Provide the [X, Y] coordinate of the cell's center where the given text is located.  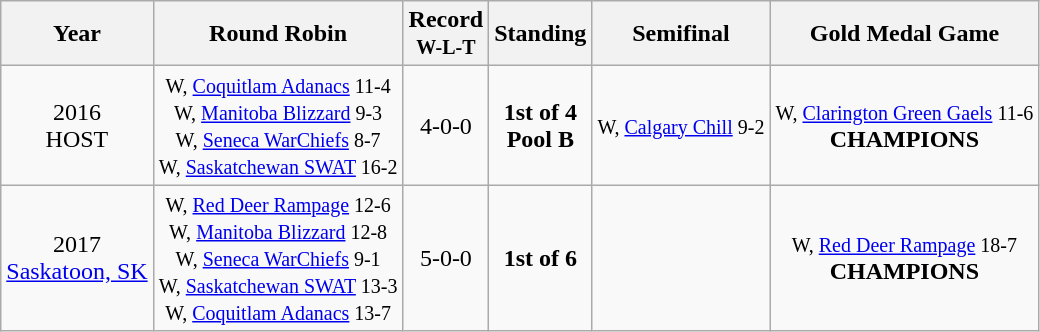
W, Clarington Green Gaels 11-6CHAMPIONS [904, 126]
Round Robin [278, 34]
1st of 6 [540, 258]
2016HOST [77, 126]
Year [77, 34]
Standing [540, 34]
W, Coquitlam Adanacs 11-4W, Manitoba Blizzard 9-3W, Seneca WarChiefs 8-7W, Saskatchewan SWAT 16-2 [278, 126]
RecordW-L-T [446, 34]
W, Red Deer Rampage 18-7CHAMPIONS [904, 258]
Semifinal [681, 34]
5-0-0 [446, 258]
W, Red Deer Rampage 12-6W, Manitoba Blizzard 12-8W, Seneca WarChiefs 9-1W, Saskatchewan SWAT 13-3W, Coquitlam Adanacs 13-7 [278, 258]
2017Saskatoon, SK [77, 258]
1st of 4Pool B [540, 126]
4-0-0 [446, 126]
W, Calgary Chill 9-2 [681, 126]
Gold Medal Game [904, 34]
